Locate the cell with the specified text and output its (X, Y) center coordinate. 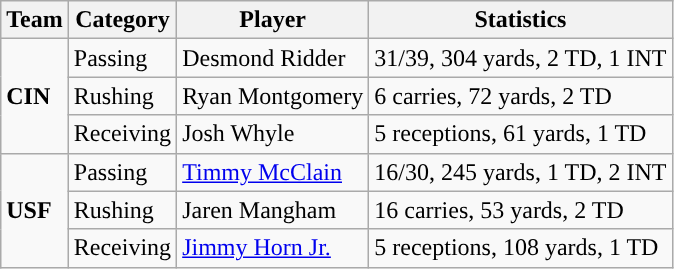
Statistics (520, 20)
Player (273, 20)
16 carries, 53 yards, 2 TD (520, 210)
Jimmy Horn Jr. (273, 248)
Jaren Mangham (273, 210)
USF (35, 210)
Josh Whyle (273, 134)
Category (122, 20)
Team (35, 20)
31/39, 304 yards, 2 TD, 1 INT (520, 58)
5 receptions, 61 yards, 1 TD (520, 134)
6 carries, 72 yards, 2 TD (520, 96)
5 receptions, 108 yards, 1 TD (520, 248)
Timmy McClain (273, 172)
16/30, 245 yards, 1 TD, 2 INT (520, 172)
Ryan Montgomery (273, 96)
Desmond Ridder (273, 58)
CIN (35, 96)
